Scan for the cell matching the given text and deliver its [X, Y] coordinate at center. 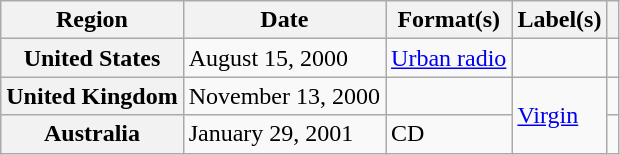
Urban radio [449, 58]
CD [449, 134]
Label(s) [560, 20]
Format(s) [449, 20]
Australia [92, 134]
Date [284, 20]
United Kingdom [92, 96]
United States [92, 58]
January 29, 2001 [284, 134]
Virgin [560, 115]
August 15, 2000 [284, 58]
November 13, 2000 [284, 96]
Region [92, 20]
